Return [x, y] of the center of cell containing provided text 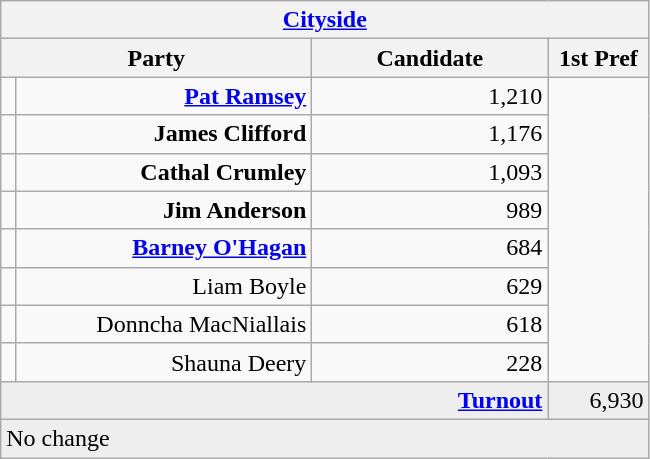
Candidate [430, 58]
684 [430, 248]
1,210 [430, 96]
Jim Anderson [164, 210]
Turnout [274, 400]
6,930 [598, 400]
1,093 [430, 172]
Shauna Deery [164, 362]
1st Pref [598, 58]
629 [430, 286]
228 [430, 362]
Barney O'Hagan [164, 248]
Cathal Crumley [164, 172]
Party [156, 58]
Cityside [325, 20]
Donncha MacNiallais [164, 324]
1,176 [430, 134]
Liam Boyle [164, 286]
618 [430, 324]
James Clifford [164, 134]
Pat Ramsey [164, 96]
989 [430, 210]
No change [325, 438]
